For the text-containing cell, return its midpoint in [X, Y] coordinate format. 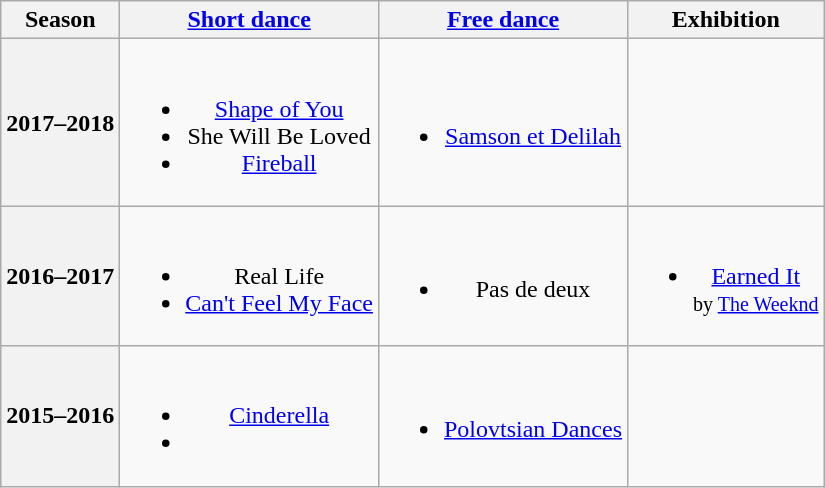
2015–2016 [60, 416]
Pas de deux [502, 276]
Samson et Delilah [502, 122]
2017–2018 [60, 122]
Shape of You She Will Be Loved Fireball [250, 122]
Earned Itby The Weeknd [726, 276]
Cinderella [250, 416]
Free dance [502, 20]
Short dance [250, 20]
Season [60, 20]
Exhibition [726, 20]
2016–2017 [60, 276]
Real Life Can't Feel My Face [250, 276]
Polovtsian Dances [502, 416]
